Return the (x, y) coordinate for the center point of the cell that contains the specified text.  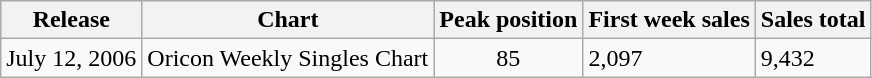
9,432 (813, 58)
First week sales (669, 20)
Chart (288, 20)
Peak position (508, 20)
Sales total (813, 20)
2,097 (669, 58)
Release (72, 20)
July 12, 2006 (72, 58)
Oricon Weekly Singles Chart (288, 58)
85 (508, 58)
